Find where the given text appears and provide that cell's center as [X, Y] coordinate. 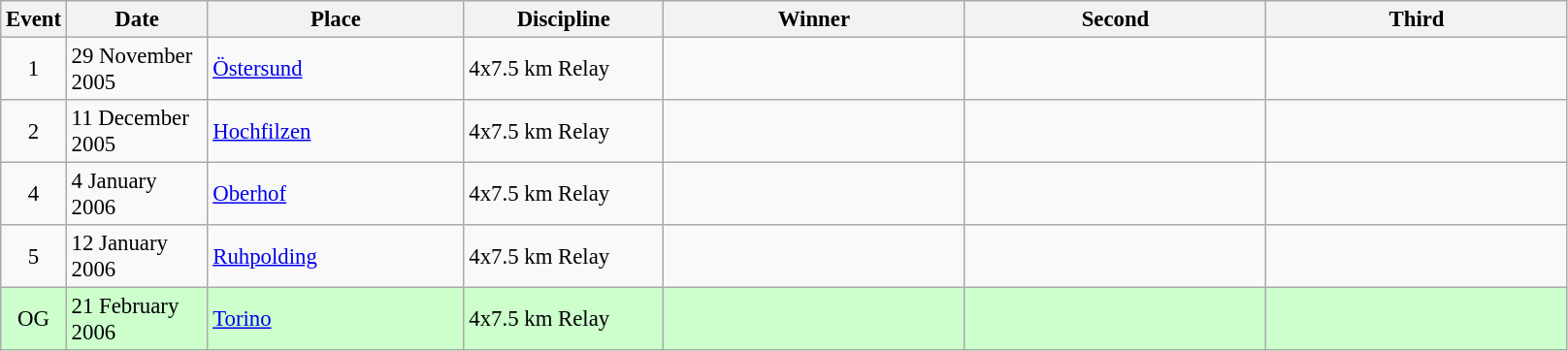
Date [137, 19]
OG [34, 320]
Ruhpolding [336, 256]
2 [34, 132]
11 December 2005 [137, 132]
4 January 2006 [137, 194]
Oberhof [336, 194]
4 [34, 194]
Third [1417, 19]
Event [34, 19]
Second [1116, 19]
29 November 2005 [137, 70]
1 [34, 70]
Discipline [564, 19]
21 February 2006 [137, 320]
Torino [336, 320]
Östersund [336, 70]
Hochfilzen [336, 132]
Winner [815, 19]
Place [336, 19]
5 [34, 256]
12 January 2006 [137, 256]
